Identify which cell holds the provided text, then report its [x, y] central coordinate. 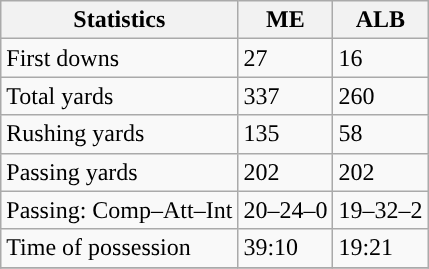
Statistics [120, 20]
135 [286, 134]
ALB [380, 20]
58 [380, 134]
337 [286, 96]
16 [380, 58]
39:10 [286, 248]
19–32–2 [380, 210]
Rushing yards [120, 134]
Total yards [120, 96]
Passing: Comp–Att–Int [120, 210]
260 [380, 96]
20–24–0 [286, 210]
27 [286, 58]
Time of possession [120, 248]
ME [286, 20]
19:21 [380, 248]
First downs [120, 58]
Passing yards [120, 172]
